Scan for the cell matching the given text and deliver its (X, Y) coordinate at center. 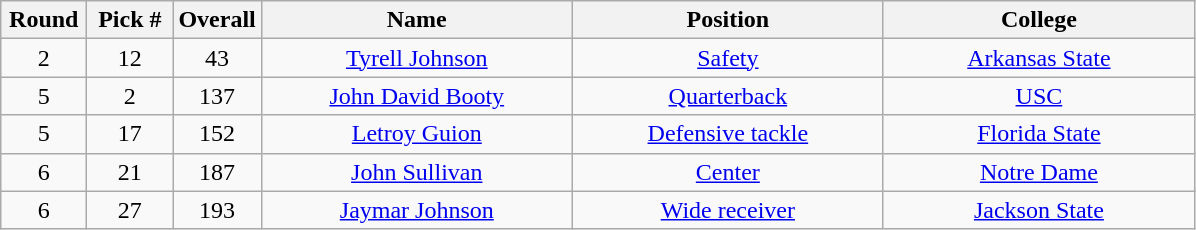
12 (130, 58)
Wide receiver (728, 210)
Overall (217, 20)
Safety (728, 58)
Arkansas State (1038, 58)
Tyrell Johnson (416, 58)
21 (130, 172)
17 (130, 134)
John Sullivan (416, 172)
193 (217, 210)
137 (217, 96)
Florida State (1038, 134)
Letroy Guion (416, 134)
27 (130, 210)
Position (728, 20)
John David Booty (416, 96)
43 (217, 58)
Name (416, 20)
Defensive tackle (728, 134)
Center (728, 172)
152 (217, 134)
Notre Dame (1038, 172)
Jackson State (1038, 210)
USC (1038, 96)
Pick # (130, 20)
187 (217, 172)
College (1038, 20)
Quarterback (728, 96)
Jaymar Johnson (416, 210)
Round (44, 20)
